Extract the [x, y] coordinate from the center of the cell holding the provided text.  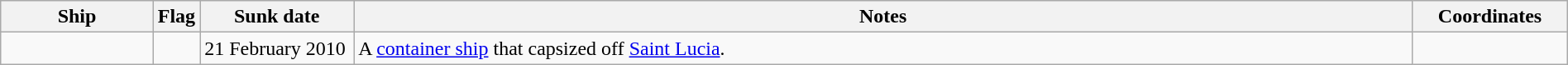
Ship [77, 17]
Coordinates [1490, 17]
Notes [883, 17]
Sunk date [277, 17]
Flag [176, 17]
21 February 2010 [277, 48]
A container ship that capsized off Saint Lucia. [883, 48]
